Return the (x, y) coordinate for the center point of the cell that contains the specified text.  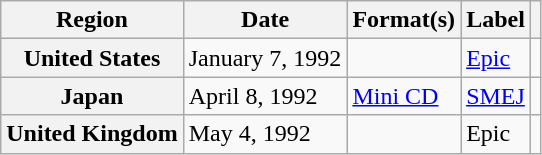
Mini CD (404, 96)
January 7, 1992 (265, 58)
United Kingdom (92, 134)
Format(s) (404, 20)
SMEJ (496, 96)
April 8, 1992 (265, 96)
Japan (92, 96)
May 4, 1992 (265, 134)
United States (92, 58)
Label (496, 20)
Region (92, 20)
Date (265, 20)
